Identify which cell holds the provided text, then report its (x, y) central coordinate. 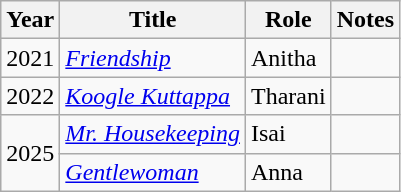
2025 (30, 153)
2022 (30, 96)
2021 (30, 58)
Koogle Kuttappa (153, 96)
Gentlewoman (153, 172)
Anna (289, 172)
Anitha (289, 58)
Friendship (153, 58)
Isai (289, 134)
Tharani (289, 96)
Mr. Housekeeping (153, 134)
Notes (365, 20)
Role (289, 20)
Year (30, 20)
Title (153, 20)
